Return the (X, Y) coordinate for the center point of the cell that contains the specified text.  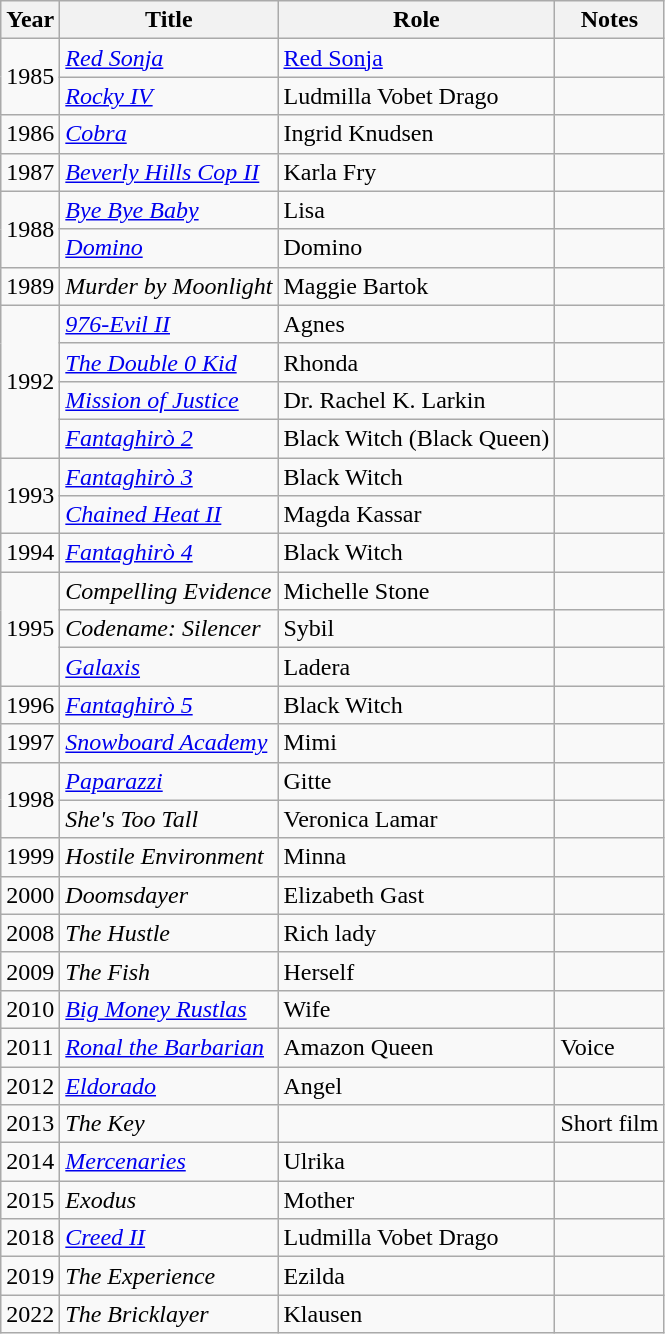
2011 (30, 1047)
Role (416, 20)
Rich lady (416, 933)
1988 (30, 229)
2022 (30, 1314)
Mimi (416, 743)
Maggie Bartok (416, 286)
Minna (416, 857)
Codename: Silencer (169, 629)
2018 (30, 1238)
Angel (416, 1085)
Compelling Evidence (169, 591)
2010 (30, 1009)
Fantaghirò 4 (169, 553)
1998 (30, 800)
Paparazzi (169, 781)
The Double 0 Kid (169, 362)
Rhonda (416, 362)
Year (30, 20)
2008 (30, 933)
Michelle Stone (416, 591)
1994 (30, 553)
Agnes (416, 324)
2019 (30, 1276)
Herself (416, 971)
Fantaghirò 3 (169, 477)
Elizabeth Gast (416, 895)
The Hustle (169, 933)
1987 (30, 172)
Klausen (416, 1314)
Exodus (169, 1200)
Notes (610, 20)
The Experience (169, 1276)
1993 (30, 496)
Cobra (169, 134)
Murder by Moonlight (169, 286)
Ronal the Barbarian (169, 1047)
1999 (30, 857)
Chained Heat II (169, 515)
Galaxis (169, 667)
Doomsdayer (169, 895)
Rocky IV (169, 96)
Gitte (416, 781)
The Key (169, 1124)
Hostile Environment (169, 857)
Short film (610, 1124)
Eldorado (169, 1085)
2000 (30, 895)
1985 (30, 77)
Ezilda (416, 1276)
Ingrid Knudsen (416, 134)
Fantaghirò 5 (169, 705)
Fantaghirò 2 (169, 438)
Mother (416, 1200)
Dr. Rachel K. Larkin (416, 400)
Creed II (169, 1238)
Title (169, 20)
Wife (416, 1009)
976-Evil II (169, 324)
Big Money Rustlas (169, 1009)
Mission of Justice (169, 400)
Snowboard Academy (169, 743)
Black Witch (Black Queen) (416, 438)
Sybil (416, 629)
1992 (30, 381)
Veronica Lamar (416, 819)
She's Too Tall (169, 819)
2009 (30, 971)
2014 (30, 1162)
1989 (30, 286)
Ladera (416, 667)
2013 (30, 1124)
2012 (30, 1085)
1995 (30, 629)
2015 (30, 1200)
The Fish (169, 971)
1986 (30, 134)
The Bricklayer (169, 1314)
Lisa (416, 210)
Mercenaries (169, 1162)
Magda Kassar (416, 515)
1996 (30, 705)
Bye Bye Baby (169, 210)
Beverly Hills Cop II (169, 172)
Amazon Queen (416, 1047)
1997 (30, 743)
Ulrika (416, 1162)
Voice (610, 1047)
Karla Fry (416, 172)
